Provide the [x, y] coordinate of the cell's center where the given text is located.  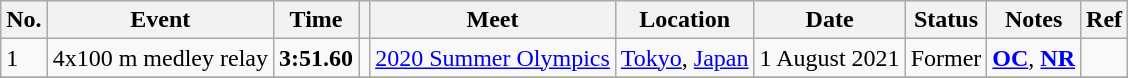
Tokyo, Japan [684, 58]
Date [830, 20]
OC, NR [1034, 58]
2020 Summer Olympics [493, 58]
Event [160, 20]
No. [24, 20]
Ref [1104, 20]
1 [24, 58]
Meet [493, 20]
Time [316, 20]
Location [684, 20]
1 August 2021 [830, 58]
Former [946, 58]
Notes [1034, 20]
3:51.60 [316, 58]
Status [946, 20]
4x100 m medley relay [160, 58]
